Extract the (x, y) coordinate from the center of the cell holding the provided text.  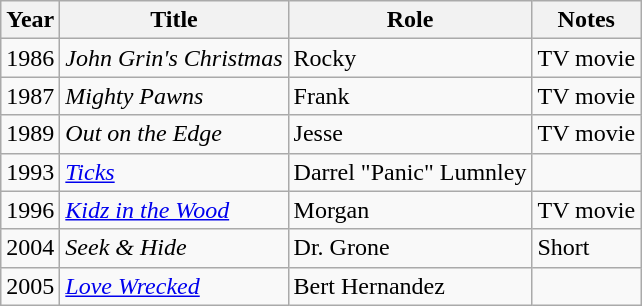
Bert Hernandez (410, 286)
Ticks (174, 172)
Dr. Grone (410, 248)
Darrel "Panic" Lumnley (410, 172)
Frank (410, 96)
Morgan (410, 210)
Rocky (410, 58)
Title (174, 20)
John Grin's Christmas (174, 58)
Year (30, 20)
Kidz in the Wood (174, 210)
Out on the Edge (174, 134)
Love Wrecked (174, 286)
Seek & Hide (174, 248)
1986 (30, 58)
1993 (30, 172)
Short (586, 248)
Role (410, 20)
Mighty Pawns (174, 96)
1996 (30, 210)
1987 (30, 96)
1989 (30, 134)
2004 (30, 248)
Notes (586, 20)
Jesse (410, 134)
2005 (30, 286)
